Extract the (x, y) coordinate from the center of the cell holding the provided text.  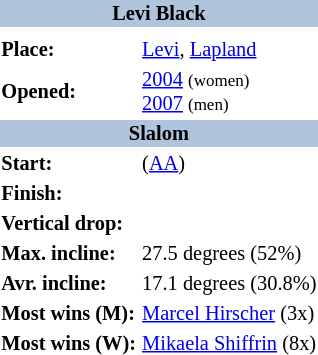
Levi Black (159, 14)
Marcel Hirscher (3x) (230, 314)
17.1 degrees (30.8%) (230, 284)
2004 (women)2007 (men) (230, 92)
Opened: (69, 92)
Finish: (69, 194)
Place: (69, 50)
Vertical drop: (69, 224)
27.5 degrees (52%) (230, 254)
Max. incline: (69, 254)
Start: (69, 164)
Levi, Lapland (230, 50)
Most wins (M): (69, 314)
Slalom (159, 134)
Avr. incline: (69, 284)
(AA) (230, 164)
